Detect which cell encompasses the target text, then output its [X, Y] center coordinate. 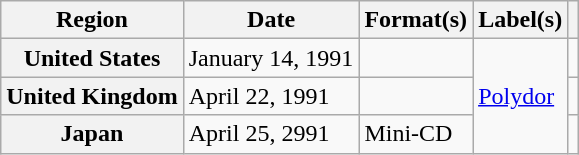
Format(s) [416, 20]
January 14, 1991 [271, 58]
April 25, 2991 [271, 134]
April 22, 1991 [271, 96]
United States [92, 58]
Date [271, 20]
Region [92, 20]
United Kingdom [92, 96]
Mini-CD [416, 134]
Polydor [520, 96]
Japan [92, 134]
Label(s) [520, 20]
